Detect which cell encompasses the target text, then output its (x, y) center coordinate. 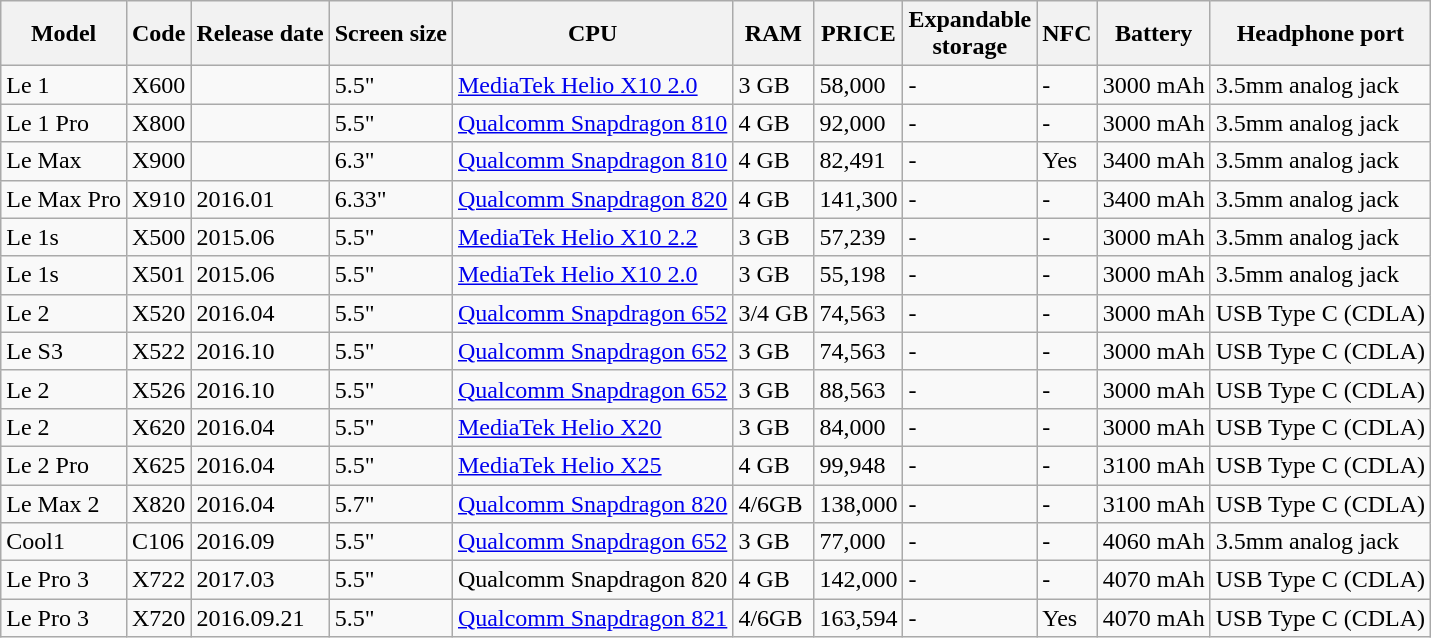
MediaTek Helio X20 (592, 427)
5.7" (390, 503)
MediaTek Helio X25 (592, 465)
Le Max 2 (64, 503)
NFC (1067, 34)
X501 (158, 275)
3/4 GB (774, 313)
4060 mAh (1154, 542)
X910 (158, 199)
Code (158, 34)
92,000 (858, 123)
138,000 (858, 503)
6.33" (390, 199)
2017.03 (260, 580)
88,563 (858, 389)
X900 (158, 161)
Expandablestorage (970, 34)
X526 (158, 389)
2016.01 (260, 199)
RAM (774, 34)
X620 (158, 427)
84,000 (858, 427)
57,239 (858, 237)
2016.09.21 (260, 618)
Le 1 (64, 85)
X800 (158, 123)
99,948 (858, 465)
X520 (158, 313)
C106 (158, 542)
55,198 (858, 275)
Le 1 Pro (64, 123)
Headphone port (1320, 34)
X522 (158, 351)
Model (64, 34)
Battery (1154, 34)
Qualcomm Snapdragon 821 (592, 618)
CPU (592, 34)
X720 (158, 618)
82,491 (858, 161)
58,000 (858, 85)
Cool1 (64, 542)
Screen size (390, 34)
Release date (260, 34)
Le Max Pro (64, 199)
X625 (158, 465)
77,000 (858, 542)
X500 (158, 237)
X722 (158, 580)
PRICE (858, 34)
Le Max (64, 161)
2016.09 (260, 542)
142,000 (858, 580)
MediaTek Helio X10 2.2 (592, 237)
6.3" (390, 161)
Le S3 (64, 351)
X820 (158, 503)
X600 (158, 85)
141,300 (858, 199)
163,594 (858, 618)
Le 2 Pro (64, 465)
